Identify which cell holds the provided text, then report its [x, y] central coordinate. 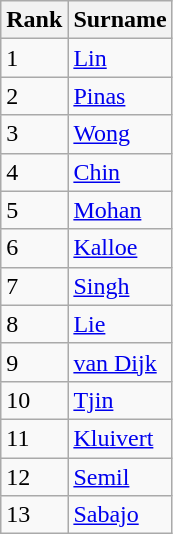
4 [34, 172]
3 [34, 134]
7 [34, 286]
Pinas [120, 96]
Kalloe [120, 248]
van Dijk [120, 362]
Singh [120, 286]
1 [34, 58]
Lin [120, 58]
5 [34, 210]
2 [34, 96]
8 [34, 324]
Sabajo [120, 515]
Surname [120, 20]
Chin [120, 172]
Rank [34, 20]
10 [34, 400]
Kluivert [120, 438]
Tjin [120, 400]
Wong [120, 134]
12 [34, 477]
11 [34, 438]
9 [34, 362]
6 [34, 248]
Lie [120, 324]
Semil [120, 477]
Mohan [120, 210]
13 [34, 515]
